Extract the (X, Y) coordinate from the center of the cell holding the provided text.  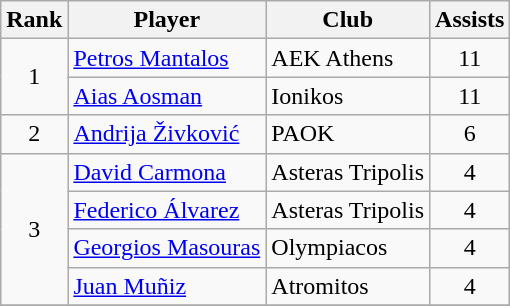
Atromitos (348, 286)
1 (34, 77)
2 (34, 134)
Federico Álvarez (167, 210)
Juan Muñiz (167, 286)
Player (167, 20)
6 (470, 134)
PAOK (348, 134)
Andrija Živković (167, 134)
AEK Athens (348, 58)
Rank (34, 20)
Aias Aosman (167, 96)
Petros Mantalos (167, 58)
David Carmona (167, 172)
Assists (470, 20)
3 (34, 229)
Olympiacos (348, 248)
Georgios Masouras (167, 248)
Club (348, 20)
Ionikos (348, 96)
